Capture the cell that displays the provided text and extract its (X, Y) central coordinate. 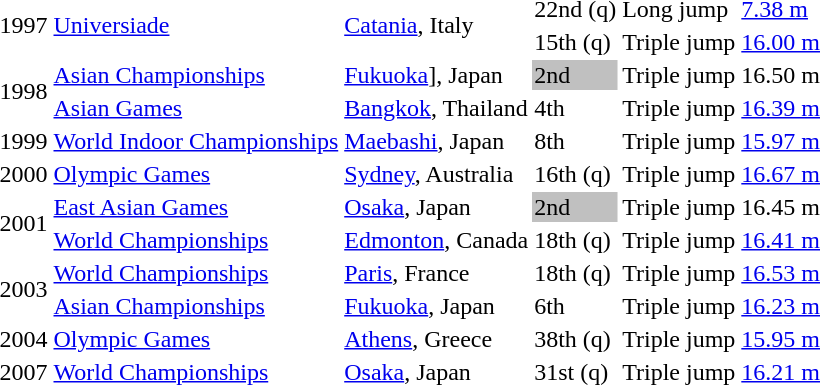
Edmonton, Canada (436, 240)
38th (q) (576, 339)
Bangkok, Thailand (436, 108)
Athens, Greece (436, 339)
Fukuoka], Japan (436, 75)
15th (q) (576, 42)
Sydney, Australia (436, 174)
Paris, France (436, 273)
8th (576, 141)
16th (q) (576, 174)
World Indoor Championships (196, 141)
Osaka, Japan (436, 207)
4th (576, 108)
Fukuoka, Japan (436, 306)
East Asian Games (196, 207)
6th (576, 306)
Asian Games (196, 108)
Maebashi, Japan (436, 141)
